Identify which cell holds the provided text, then report its (x, y) central coordinate. 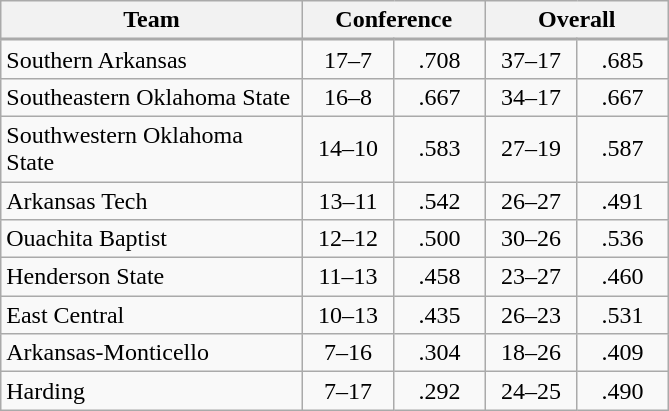
30–26 (531, 239)
.458 (440, 277)
14–10 (348, 148)
Southwestern Oklahoma State (152, 148)
.490 (623, 391)
Ouachita Baptist (152, 239)
16–8 (348, 97)
13–11 (348, 201)
.685 (623, 59)
.708 (440, 59)
Overall (576, 20)
Harding (152, 391)
.542 (440, 201)
Team (152, 20)
Arkansas Tech (152, 201)
Southeastern Oklahoma State (152, 97)
11–13 (348, 277)
.460 (623, 277)
.491 (623, 201)
7–16 (348, 353)
23–27 (531, 277)
Conference (394, 20)
.583 (440, 148)
26–23 (531, 315)
10–13 (348, 315)
.304 (440, 353)
12–12 (348, 239)
.435 (440, 315)
.531 (623, 315)
.409 (623, 353)
18–26 (531, 353)
17–7 (348, 59)
24–25 (531, 391)
East Central (152, 315)
27–19 (531, 148)
37–17 (531, 59)
.536 (623, 239)
7–17 (348, 391)
Arkansas-Monticello (152, 353)
.292 (440, 391)
.587 (623, 148)
Henderson State (152, 277)
26–27 (531, 201)
34–17 (531, 97)
.500 (440, 239)
Southern Arkansas (152, 59)
